Provide the (X, Y) coordinate of the cell's center where the given text is located.  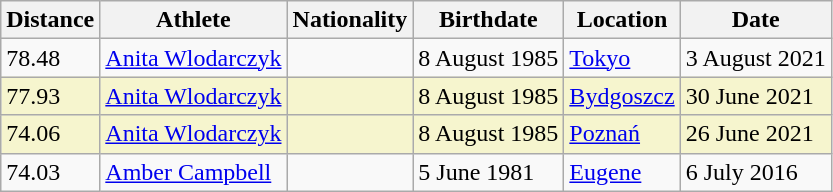
Amber Campbell (194, 172)
26 June 2021 (756, 134)
Nationality (350, 20)
Eugene (622, 172)
3 August 2021 (756, 58)
Distance (50, 20)
6 July 2016 (756, 172)
77.93 (50, 96)
Birthdate (488, 20)
Location (622, 20)
Date (756, 20)
Athlete (194, 20)
Tokyo (622, 58)
Bydgoszcz (622, 96)
Poznań (622, 134)
74.03 (50, 172)
5 June 1981 (488, 172)
74.06 (50, 134)
30 June 2021 (756, 96)
78.48 (50, 58)
